Locate the cell with the specified text and output its (x, y) center coordinate. 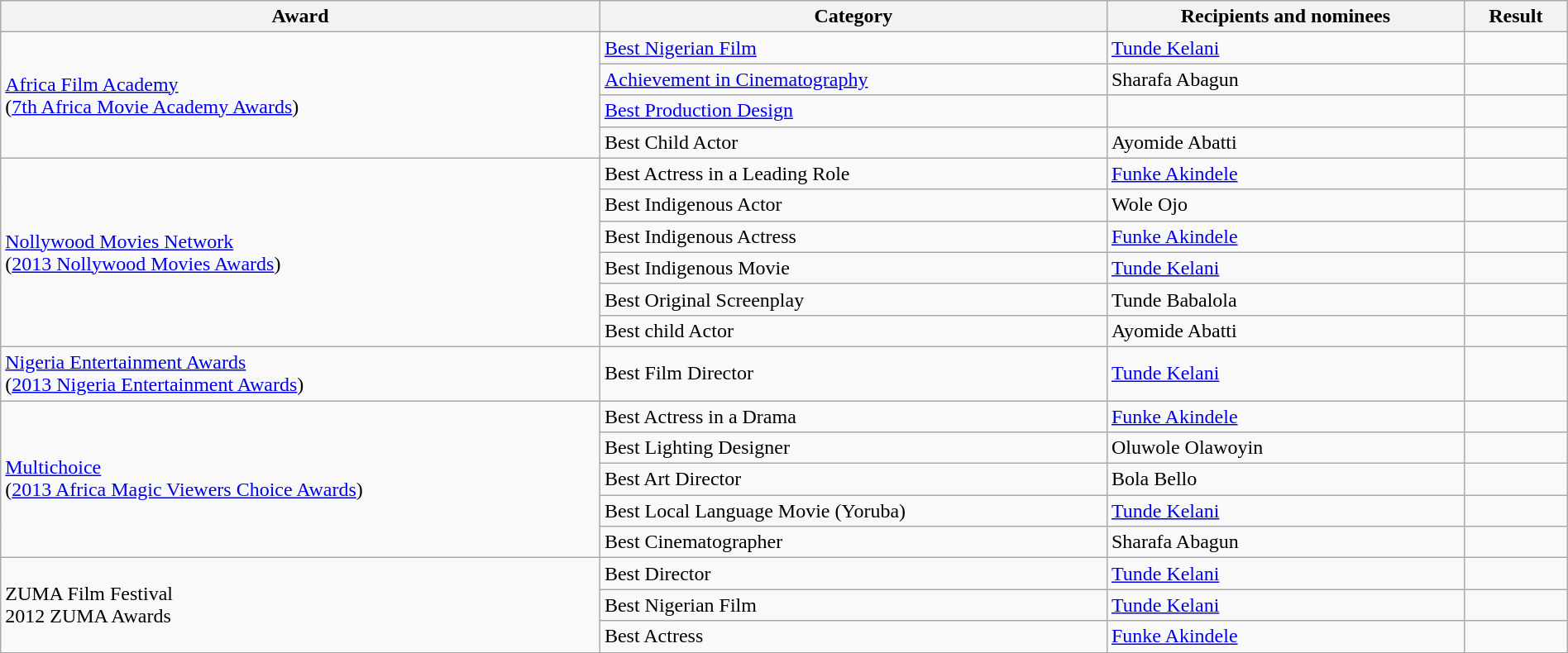
Oluwole Olawoyin (1285, 448)
Result (1515, 17)
Best Actress in a Drama (853, 416)
Best Film Director (853, 374)
Best Lighting Designer (853, 448)
Wole Ojo (1285, 205)
Best Actress in a Leading Role (853, 174)
Nigeria Entertainment Awards (2013 Nigeria Entertainment Awards) (301, 374)
Best Local Language Movie (Yoruba) (853, 511)
Africa Film Academy (7th Africa Movie Academy Awards) (301, 95)
Best Indigenous Actress (853, 236)
Best child Actor (853, 331)
Tunde Babalola (1285, 299)
Best Production Design (853, 111)
Best Child Actor (853, 142)
Recipients and nominees (1285, 17)
Best Director (853, 574)
ZUMA Film Festival 2012 ZUMA Awards (301, 605)
Best Indigenous Movie (853, 268)
Best Cinematographer (853, 542)
Achievement in Cinematography (853, 79)
Bola Bello (1285, 479)
Category (853, 17)
Best Indigenous Actor (853, 205)
Nollywood Movies Network (2013 Nollywood Movies Awards) (301, 252)
Best Actress (853, 636)
Multichoice (2013 Africa Magic Viewers Choice Awards) (301, 479)
Award (301, 17)
Best Original Screenplay (853, 299)
Best Art Director (853, 479)
